From the cell containing the given text, extract its center point as [X, Y] coordinate. 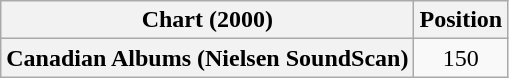
Canadian Albums (Nielsen SoundScan) [208, 58]
Position [461, 20]
Chart (2000) [208, 20]
150 [461, 58]
